Identify which cell holds the provided text, then report its [x, y] central coordinate. 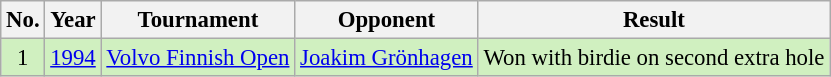
Result [654, 20]
Volvo Finnish Open [198, 58]
Opponent [386, 20]
1994 [73, 58]
Tournament [198, 20]
1 [23, 58]
Won with birdie on second extra hole [654, 58]
Joakim Grönhagen [386, 58]
No. [23, 20]
Year [73, 20]
